Extract the [x, y] coordinate from the center of the cell holding the provided text.  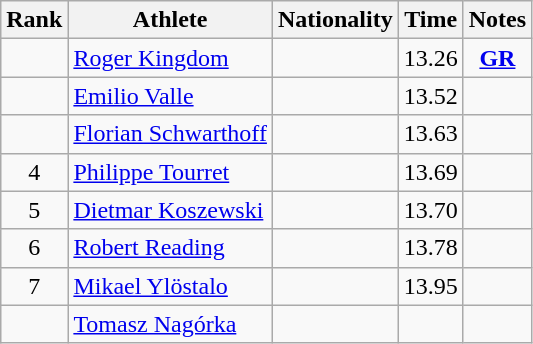
13.78 [430, 248]
13.70 [430, 210]
Philippe Tourret [170, 172]
Notes [497, 20]
13.69 [430, 172]
4 [34, 172]
Time [430, 20]
13.52 [430, 96]
13.26 [430, 58]
Nationality [335, 20]
Robert Reading [170, 248]
Dietmar Koszewski [170, 210]
GR [497, 58]
13.63 [430, 134]
6 [34, 248]
Emilio Valle [170, 96]
Athlete [170, 20]
5 [34, 210]
Rank [34, 20]
Tomasz Nagórka [170, 324]
Roger Kingdom [170, 58]
7 [34, 286]
Florian Schwarthoff [170, 134]
13.95 [430, 286]
Mikael Ylöstalo [170, 286]
